Find where the given text appears and provide that cell's center as (X, Y) coordinate. 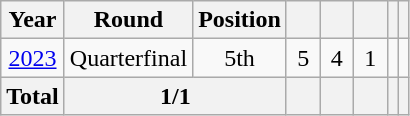
Position (240, 20)
1 (371, 58)
1/1 (175, 96)
5th (240, 58)
5 (303, 58)
Year (33, 20)
Total (33, 96)
Quarterfinal (128, 58)
2023 (33, 58)
4 (337, 58)
Round (128, 20)
